From the cell containing the given text, extract its center point as (x, y) coordinate. 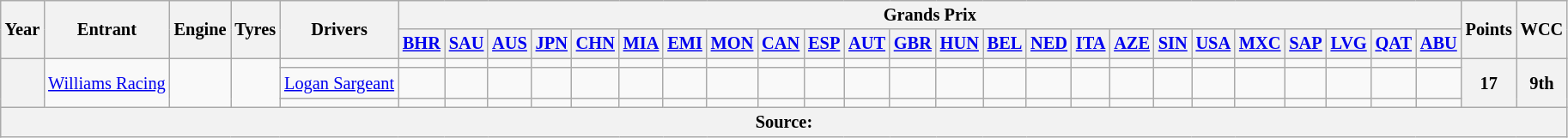
ABU (1439, 44)
MXC (1260, 44)
JPN (551, 44)
HUN (960, 44)
AUS (509, 44)
9th (1542, 83)
LVG (1349, 44)
Points (1489, 29)
QAT (1394, 44)
Grands Prix (930, 15)
AUT (867, 44)
Williams Racing (106, 83)
MON (732, 44)
Year (22, 29)
GBR (913, 44)
Drivers (339, 29)
Source: (784, 122)
CAN (781, 44)
SAP (1305, 44)
Engine (201, 29)
CHN (596, 44)
MIA (641, 44)
SIN (1173, 44)
BEL (1005, 44)
17 (1489, 83)
Logan Sargeant (339, 82)
NED (1049, 44)
Entrant (106, 29)
AZE (1132, 44)
SAU (466, 44)
EMI (684, 44)
Tyres (255, 29)
ITA (1091, 44)
BHR (422, 44)
USA (1213, 44)
ESP (824, 44)
WCC (1542, 29)
